Return the [X, Y] coordinate for the center point of the cell that contains the specified text.  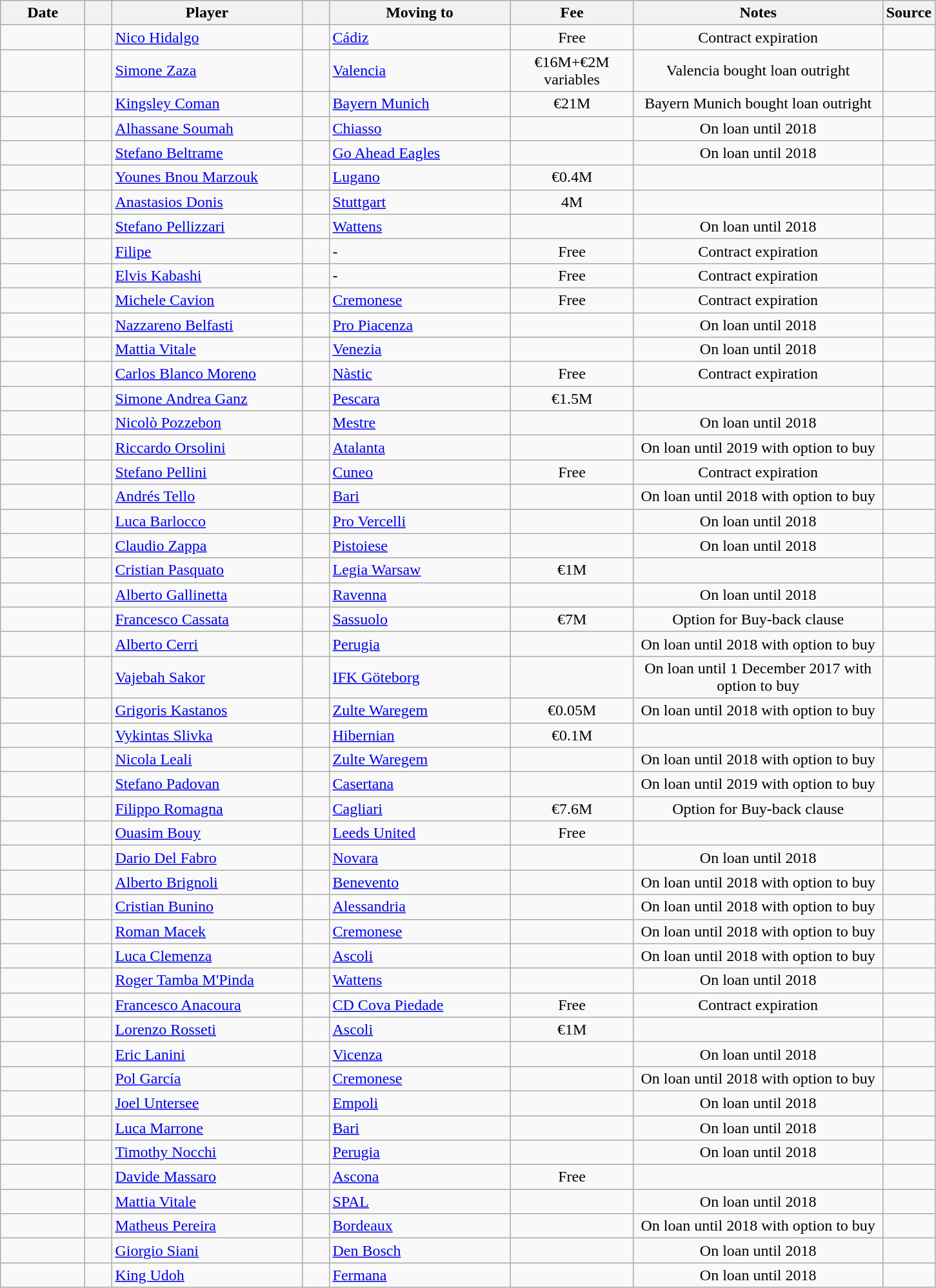
€1.5M [572, 399]
Valencia bought loan outright [758, 71]
Timothy Nocchi [207, 1153]
Sassuolo [419, 619]
Ascona [419, 1177]
Younes Bnou Marzouk [207, 177]
Francesco Anacoura [207, 1005]
Filipe [207, 251]
Vykintas Slivka [207, 735]
Luca Clemenza [207, 956]
€0.4M [572, 177]
Hibernian [419, 735]
Matheus Pereira [207, 1226]
SPAL [419, 1202]
Pol García [207, 1078]
Lugano [419, 177]
Giorgio Siani [207, 1251]
Anastasios Donis [207, 202]
€0.1M [572, 735]
Nicola Leali [207, 760]
Pro Vercelli [419, 521]
Roger Tamba M'Pinda [207, 980]
King Udoh [207, 1275]
Filippo Romagna [207, 809]
Joel Untersee [207, 1103]
€16M+€2M variables [572, 71]
Ravenna [419, 595]
Cagliari [419, 809]
Nazzareno Belfasti [207, 324]
Player [207, 13]
Grigoris Kastanos [207, 710]
Michele Cavion [207, 300]
CD Cova Piedade [419, 1005]
Bayern Munich bought loan outright [758, 104]
Cuneo [419, 472]
Go Ahead Eagles [419, 153]
€7.6M [572, 809]
Legia Warsaw [419, 570]
€7M [572, 619]
Davide Massaro [207, 1177]
Kingsley Coman [207, 104]
Fermana [419, 1275]
Nicolò Pozzebon [207, 423]
IFK Göteborg [419, 677]
Nàstic [419, 374]
Claudio Zappa [207, 546]
Fee [572, 13]
Simone Zaza [207, 71]
Stefano Beltrame [207, 153]
Cristian Pasquato [207, 570]
Moving to [419, 13]
Ouasim Bouy [207, 833]
Stefano Pellizzari [207, 226]
Cristian Bunino [207, 907]
Andrés Tello [207, 497]
Benevento [419, 882]
Alberto Gallinetta [207, 595]
Den Bosch [419, 1251]
Mestre [419, 423]
Venezia [419, 350]
Notes [758, 13]
Alberto Brignoli [207, 882]
Eric Lanini [207, 1054]
€0.05M [572, 710]
Leeds United [419, 833]
Alberto Cerri [207, 644]
Pistoiese [419, 546]
Roman Macek [207, 931]
€21M [572, 104]
Alessandria [419, 907]
Valencia [419, 71]
4M [572, 202]
Alhassane Soumah [207, 128]
Elvis Kabashi [207, 275]
Bordeaux [419, 1226]
Date [43, 13]
Nico Hidalgo [207, 37]
Novara [419, 858]
Pescara [419, 399]
Chiasso [419, 128]
Stuttgart [419, 202]
Pro Piacenza [419, 324]
Lorenzo Rosseti [207, 1029]
Luca Barlocco [207, 521]
Simone Andrea Ganz [207, 399]
Empoli [419, 1103]
On loan until 1 December 2017 with option to buy [758, 677]
Vicenza [419, 1054]
Dario Del Fabro [207, 858]
Luca Marrone [207, 1128]
Riccardo Orsolini [207, 448]
Stefano Padovan [207, 784]
Source [908, 13]
Cádiz [419, 37]
Vajebah Sakor [207, 677]
Bayern Munich [419, 104]
Carlos Blanco Moreno [207, 374]
Francesco Cassata [207, 619]
Casertana [419, 784]
Stefano Pellini [207, 472]
Atalanta [419, 448]
